Determine the (X, Y) coordinate at the center of the cell enclosing the given text.  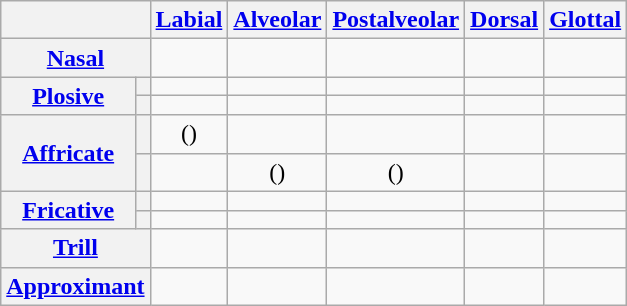
Dorsal (504, 20)
Nasal (76, 58)
Glottal (586, 20)
Fricative (68, 210)
Alveolar (278, 20)
Postalveolar (396, 20)
Affricate (68, 153)
Labial (189, 20)
Trill (76, 248)
Plosive (68, 96)
Approximant (76, 286)
